Locate the cell with the specified text and output its [X, Y] center coordinate. 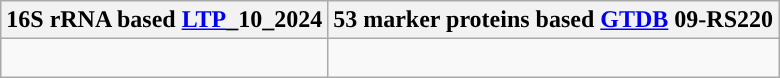
16S rRNA based LTP_10_2024 [164, 20]
53 marker proteins based GTDB 09-RS220 [554, 20]
